Find where the given text appears and provide that cell's center as (X, Y) coordinate. 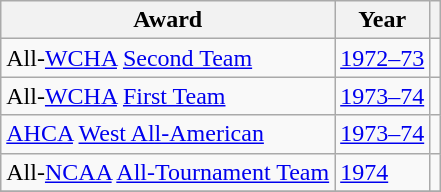
All-WCHA First Team (168, 96)
AHCA West All-American (168, 134)
All-NCAA All-Tournament Team (168, 172)
Award (168, 20)
1972–73 (382, 58)
Year (382, 20)
1974 (382, 172)
All-WCHA Second Team (168, 58)
